Return (x, y) of the center of cell containing provided text 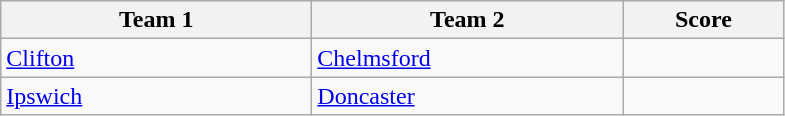
Team 2 (468, 20)
Ipswich (156, 96)
Clifton (156, 58)
Team 1 (156, 20)
Score (704, 20)
Chelmsford (468, 58)
Doncaster (468, 96)
